Identify which cell holds the provided text, then report its [X, Y] central coordinate. 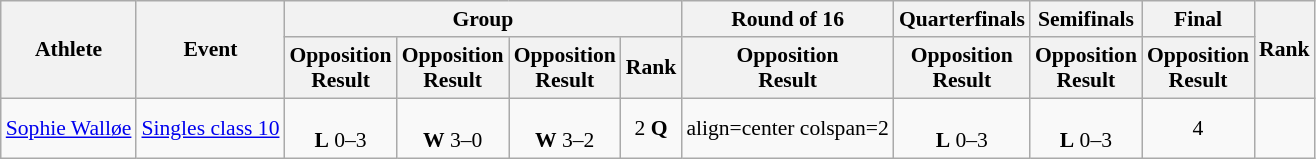
align=center colspan=2 [787, 128]
Quarterfinals [962, 19]
Sophie Walløe [69, 128]
W 3–2 [565, 128]
Final [1198, 19]
Round of 16 [787, 19]
Event [210, 50]
2 Q [652, 128]
4 [1198, 128]
Singles class 10 [210, 128]
Group [482, 19]
W 3–0 [453, 128]
Athlete [69, 50]
Semifinals [1086, 19]
